For the text-containing cell, return its midpoint in (X, Y) coordinate format. 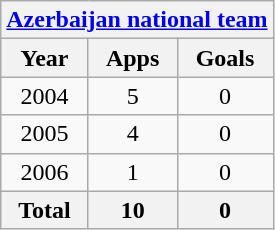
Apps (132, 58)
Total (45, 210)
4 (132, 134)
2006 (45, 172)
2004 (45, 96)
10 (132, 210)
2005 (45, 134)
Goals (225, 58)
1 (132, 172)
Year (45, 58)
5 (132, 96)
Azerbaijan national team (137, 20)
